Find where the given text appears and provide that cell's center as (X, Y) coordinate. 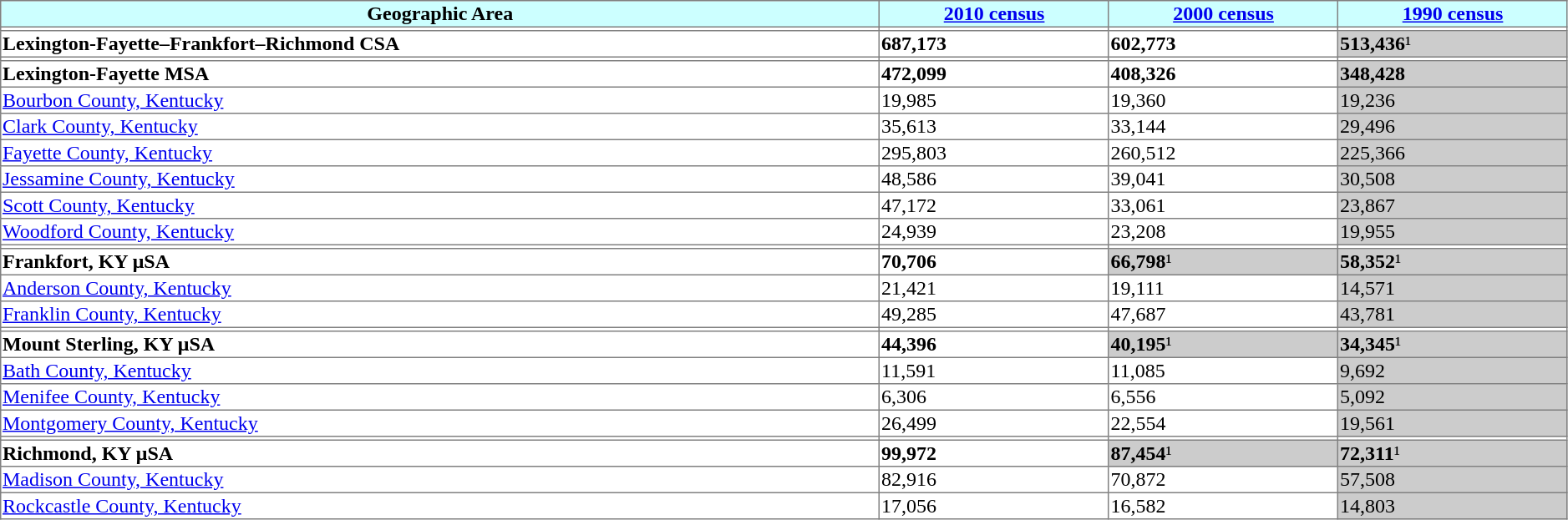
6,306 (994, 397)
602,773 (1223, 44)
34,345¹ (1453, 345)
39,041 (1223, 179)
Montgomery County, Kentucky (440, 423)
1990 census (1453, 14)
35,613 (994, 127)
2000 census (1223, 14)
40,195¹ (1223, 345)
19,955 (1453, 232)
2010 census (994, 14)
Bourbon County, Kentucky (440, 100)
Rockcastle County, Kentucky (440, 506)
Bath County, Kentucky (440, 371)
33,061 (1223, 205)
Richmond, KY μSA (440, 453)
17,056 (994, 506)
26,499 (994, 423)
Franklin County, Kentucky (440, 315)
16,582 (1223, 506)
70,872 (1223, 480)
58,352¹ (1453, 262)
19,360 (1223, 100)
Lexington-Fayette–Frankfort–Richmond CSA (440, 44)
11,591 (994, 371)
225,366 (1453, 153)
348,428 (1453, 74)
687,173 (994, 44)
14,571 (1453, 288)
19,985 (994, 100)
47,687 (1223, 315)
43,781 (1453, 315)
408,326 (1223, 74)
23,208 (1223, 232)
87,454¹ (1223, 453)
11,085 (1223, 371)
Frankfort, KY μSA (440, 262)
6,556 (1223, 397)
19,111 (1223, 288)
260,512 (1223, 153)
30,508 (1453, 179)
19,236 (1453, 100)
72,311¹ (1453, 453)
14,803 (1453, 506)
70,706 (994, 262)
Scott County, Kentucky (440, 205)
49,285 (994, 315)
Lexington-Fayette MSA (440, 74)
99,972 (994, 453)
Anderson County, Kentucky (440, 288)
19,561 (1453, 423)
Madison County, Kentucky (440, 480)
22,554 (1223, 423)
21,421 (994, 288)
23,867 (1453, 205)
82,916 (994, 480)
513,436¹ (1453, 44)
47,172 (994, 205)
33,144 (1223, 127)
29,496 (1453, 127)
66,798¹ (1223, 262)
24,939 (994, 232)
Clark County, Kentucky (440, 127)
48,586 (994, 179)
472,099 (994, 74)
295,803 (994, 153)
Menifee County, Kentucky (440, 397)
Geographic Area (440, 14)
57,508 (1453, 480)
5,092 (1453, 397)
Mount Sterling, KY μSA (440, 345)
44,396 (994, 345)
9,692 (1453, 371)
Jessamine County, Kentucky (440, 179)
Fayette County, Kentucky (440, 153)
Woodford County, Kentucky (440, 232)
